Provide the (X, Y) coordinate of the cell's center where the given text is located.  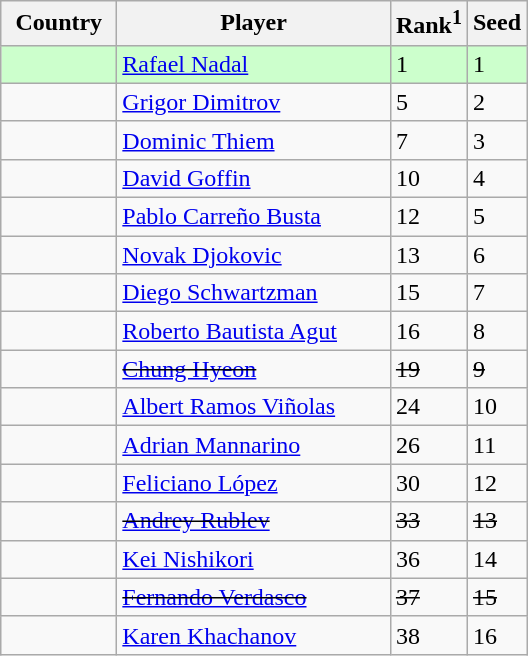
14 (496, 559)
Rafael Nadal (254, 64)
Roberto Bautista Agut (254, 331)
Rank1 (428, 24)
Player (254, 24)
36 (428, 559)
2 (496, 102)
33 (428, 521)
38 (428, 635)
David Goffin (254, 178)
Adrian Mannarino (254, 445)
37 (428, 597)
11 (496, 445)
Kei Nishikori (254, 559)
Chung Hyeon (254, 369)
Andrey Rublev (254, 521)
Karen Khachanov (254, 635)
19 (428, 369)
26 (428, 445)
3 (496, 140)
Novak Djokovic (254, 255)
Seed (496, 24)
30 (428, 483)
Albert Ramos Viñolas (254, 407)
Diego Schwartzman (254, 293)
6 (496, 255)
4 (496, 178)
Grigor Dimitrov (254, 102)
9 (496, 369)
Fernando Verdasco (254, 597)
Country (59, 24)
8 (496, 331)
24 (428, 407)
Dominic Thiem (254, 140)
Feliciano López (254, 483)
Pablo Carreño Busta (254, 217)
